Output the (x, y) coordinate of the center of the cell containing the given text.  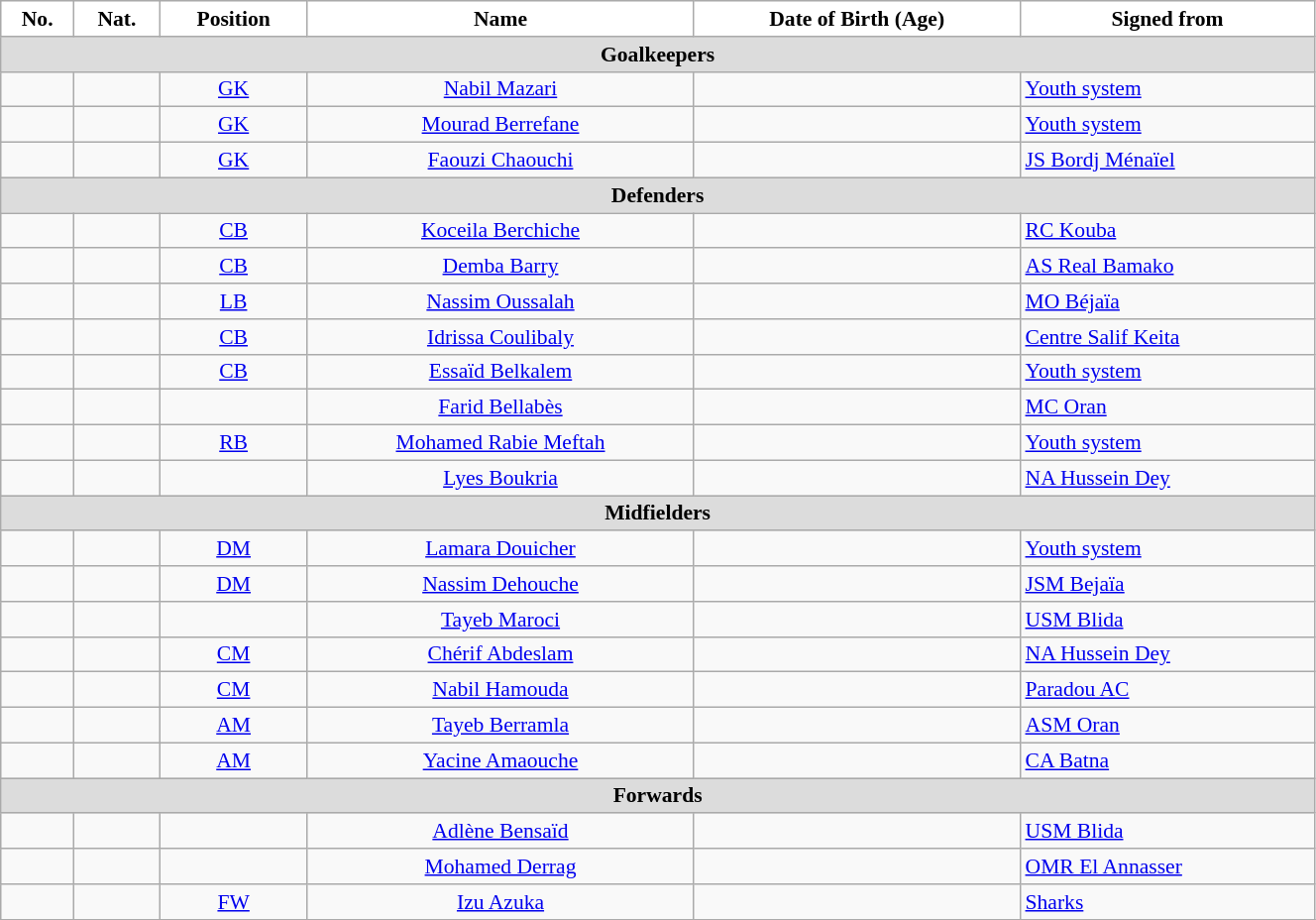
Essaïd Belkalem (500, 372)
Position (234, 19)
Mohamed Rabie Meftah (500, 443)
Koceila Berchiche (500, 231)
Yacine Amaouche (500, 760)
Midfielders (658, 514)
MO Béjaïa (1167, 301)
Nabil Hamouda (500, 690)
No. (38, 19)
Nassim Dehouche (500, 584)
Nat. (117, 19)
Signed from (1167, 19)
JSM Bejaïa (1167, 584)
Faouzi Chaouchi (500, 161)
Centre Salif Keita (1167, 337)
Tayeb Berramla (500, 726)
Date of Birth (Age) (857, 19)
Chérif Abdeslam (500, 654)
AS Real Bamako (1167, 267)
Defenders (658, 195)
Lyes Boukria (500, 478)
Nabil Mazari (500, 89)
Paradou AC (1167, 690)
JS Bordj Ménaïel (1167, 161)
RC Kouba (1167, 231)
Farid Bellabès (500, 407)
Forwards (658, 796)
Adlène Bensaïd (500, 832)
Nassim Oussalah (500, 301)
Goalkeepers (658, 55)
Sharks (1167, 902)
MC Oran (1167, 407)
Izu Azuka (500, 902)
Mohamed Derrag (500, 866)
Lamara Douicher (500, 549)
LB (234, 301)
RB (234, 443)
ASM Oran (1167, 726)
Idrissa Coulibaly (500, 337)
Name (500, 19)
Tayeb Maroci (500, 620)
Mourad Berrefane (500, 125)
FW (234, 902)
OMR El Annasser (1167, 866)
Demba Barry (500, 267)
CA Batna (1167, 760)
